Output the [X, Y] coordinate of the center of the cell containing the given text.  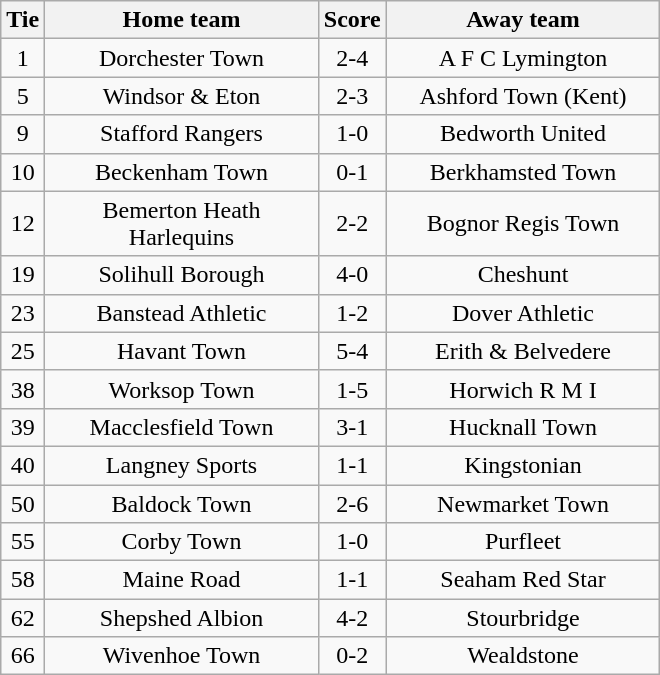
4-2 [352, 618]
3-1 [352, 427]
Wealdstone [523, 656]
Macclesfield Town [182, 427]
Ashford Town (Kent) [523, 96]
Baldock Town [182, 503]
Langney Sports [182, 465]
Worksop Town [182, 389]
Bognor Regis Town [523, 224]
62 [23, 618]
58 [23, 580]
4-0 [352, 275]
Erith & Belvedere [523, 351]
Havant Town [182, 351]
2-3 [352, 96]
Bemerton Heath Harlequins [182, 224]
66 [23, 656]
Purfleet [523, 542]
Corby Town [182, 542]
0-2 [352, 656]
Stourbridge [523, 618]
Horwich R M I [523, 389]
Solihull Borough [182, 275]
Stafford Rangers [182, 134]
50 [23, 503]
Shepshed Albion [182, 618]
Maine Road [182, 580]
19 [23, 275]
Seaham Red Star [523, 580]
Away team [523, 20]
Newmarket Town [523, 503]
9 [23, 134]
Hucknall Town [523, 427]
Wivenhoe Town [182, 656]
A F C Lymington [523, 58]
40 [23, 465]
38 [23, 389]
Berkhamsted Town [523, 172]
Cheshunt [523, 275]
Beckenham Town [182, 172]
2-2 [352, 224]
55 [23, 542]
25 [23, 351]
Dorchester Town [182, 58]
10 [23, 172]
Score [352, 20]
2-4 [352, 58]
2-6 [352, 503]
5-4 [352, 351]
1 [23, 58]
5 [23, 96]
Banstead Athletic [182, 313]
12 [23, 224]
Dover Athletic [523, 313]
Home team [182, 20]
39 [23, 427]
23 [23, 313]
Windsor & Eton [182, 96]
Tie [23, 20]
1-5 [352, 389]
1-2 [352, 313]
Kingstonian [523, 465]
Bedworth United [523, 134]
0-1 [352, 172]
